Capture the cell that displays the provided text and extract its [x, y] central coordinate. 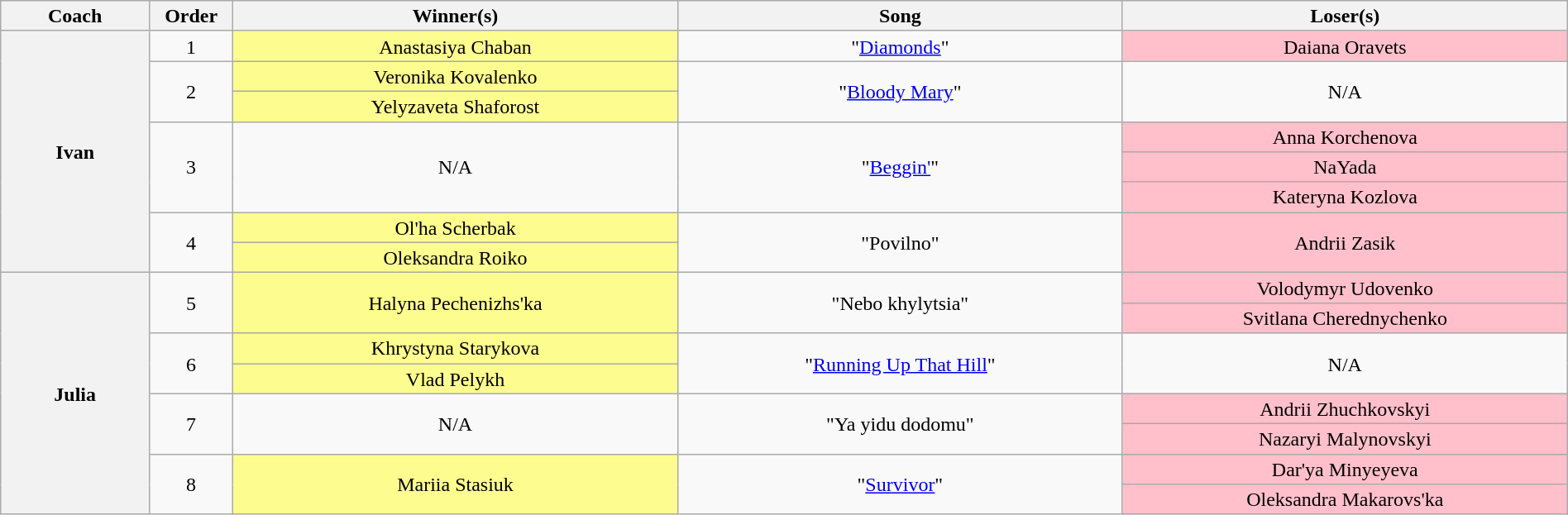
3 [192, 167]
"Bloody Mary" [900, 91]
"Ya yidu dodomu" [900, 423]
Julia [75, 393]
Winner(s) [456, 17]
Kateryna Kozlova [1345, 197]
2 [192, 91]
Oleksandra Roiko [456, 258]
"Nebo khylytsia" [900, 303]
Volodymyr Udovenko [1345, 288]
Yelyzaveta Shaforost [456, 106]
"Beggin'" [900, 167]
1 [192, 46]
"Running Up That Hill" [900, 364]
Andrii Zhuchkovskyi [1345, 408]
"Survivor" [900, 484]
8 [192, 484]
Song [900, 17]
Svitlana Cherednychenko [1345, 317]
4 [192, 243]
Nazaryi Malynovskyi [1345, 440]
Halyna Pechenizhs'ka [456, 303]
6 [192, 364]
Dar'ya Minyeyeva [1345, 470]
"Diamonds" [900, 46]
Anna Korchenova [1345, 137]
Mariia Stasiuk [456, 484]
Daiana Oravets [1345, 46]
"Povilno" [900, 243]
Vlad Pelykh [456, 379]
NaYada [1345, 167]
Khrystyna Starykova [456, 349]
Coach [75, 17]
5 [192, 303]
Veronika Kovalenko [456, 76]
Ivan [75, 151]
Order [192, 17]
Ol'ha Scherbak [456, 228]
Anastasiya Chaban [456, 46]
7 [192, 423]
Andrii Zasik [1345, 243]
Oleksandra Makarovs'ka [1345, 499]
Loser(s) [1345, 17]
